Determine the [x, y] coordinate at the center of the cell enclosing the given text.  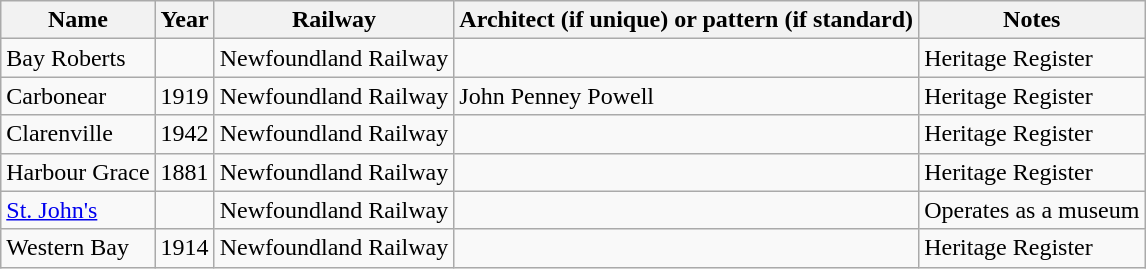
1881 [184, 172]
Western Bay [78, 248]
1942 [184, 134]
Operates as a museum [1032, 210]
Railway [334, 20]
Bay Roberts [78, 58]
Notes [1032, 20]
St. John's [78, 210]
1919 [184, 96]
1914 [184, 248]
Carbonear [78, 96]
Architect (if unique) or pattern (if standard) [686, 20]
Harbour Grace [78, 172]
Name [78, 20]
John Penney Powell [686, 96]
Year [184, 20]
Clarenville [78, 134]
